Find where the given text appears and provide that cell's center as (X, Y) coordinate. 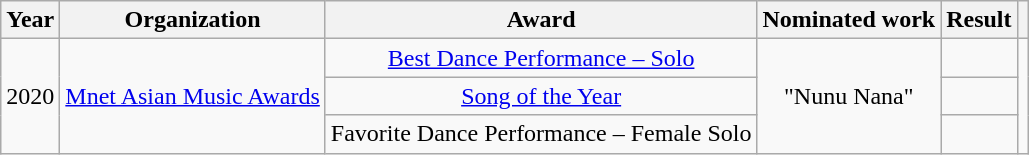
Result (979, 20)
"Nunu Nana" (849, 96)
Nominated work (849, 20)
Mnet Asian Music Awards (193, 96)
2020 (30, 96)
Favorite Dance Performance – Female Solo (541, 134)
Song of the Year (541, 96)
Best Dance Performance – Solo (541, 58)
Organization (193, 20)
Award (541, 20)
Year (30, 20)
